Return the [x, y] coordinate for the center point of the cell that contains the specified text.  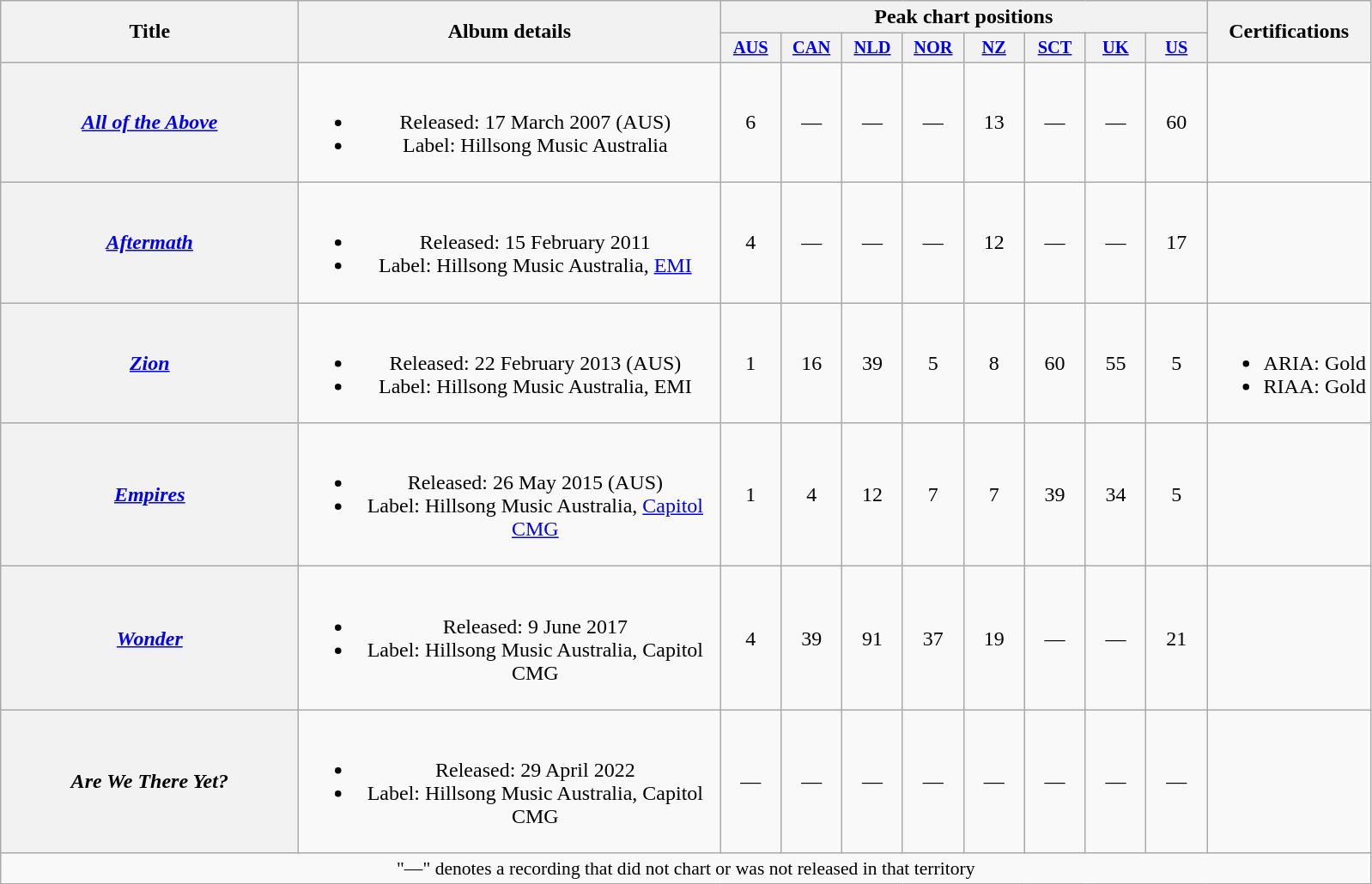
SCT [1054, 48]
CAN [812, 48]
Title [149, 32]
Aftermath [149, 243]
Released: 22 February 2013 (AUS)Label: Hillsong Music Australia, EMI [510, 363]
NLD [872, 48]
13 [994, 122]
"—" denotes a recording that did not chart or was not released in that territory [686, 869]
Certifications [1290, 32]
ARIA: GoldRIAA: Gold [1290, 363]
UK [1116, 48]
Released: 9 June 2017Label: Hillsong Music Australia, Capitol CMG [510, 639]
21 [1176, 639]
All of the Above [149, 122]
AUS [750, 48]
Released: 26 May 2015 (AUS)Label: Hillsong Music Australia, Capitol CMG [510, 494]
Released: 17 March 2007 (AUS)Label: Hillsong Music Australia [510, 122]
NZ [994, 48]
91 [872, 639]
Peak chart positions [963, 17]
Album details [510, 32]
8 [994, 363]
US [1176, 48]
6 [750, 122]
16 [812, 363]
Empires [149, 494]
Wonder [149, 639]
37 [932, 639]
Are We There Yet? [149, 781]
17 [1176, 243]
NOR [932, 48]
Released: 15 February 2011Label: Hillsong Music Australia, EMI [510, 243]
Released: 29 April 2022Label: Hillsong Music Australia, Capitol CMG [510, 781]
Zion [149, 363]
19 [994, 639]
55 [1116, 363]
34 [1116, 494]
